Find where the given text appears and provide that cell's center as (X, Y) coordinate. 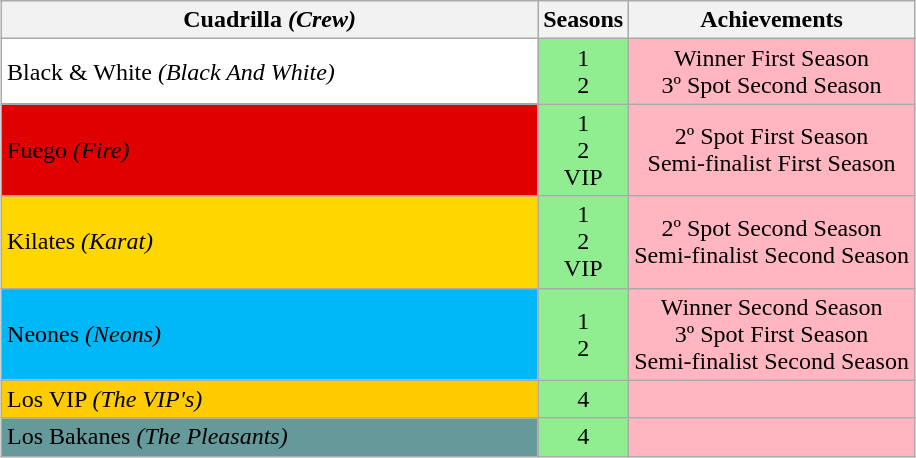
Los Bakanes (The Pleasants) (270, 437)
2º Spot First SeasonSemi-finalist First Season (772, 150)
2º Spot Second SeasonSemi-finalist Second Season (772, 242)
Los VIP (The VIP's) (270, 399)
Achievements (772, 20)
Kilates (Karat) (270, 242)
Black & White (Black And White) (270, 72)
Winner First Season 3º Spot Second Season (772, 72)
Seasons (584, 20)
Fuego (Fire) (270, 150)
Cuadrilla (Crew) (270, 20)
Winner Second Season3º Spot First Season Semi-finalist Second Season (772, 334)
Neones (Neons) (270, 334)
